Detect which cell encompasses the target text, then output its [x, y] center coordinate. 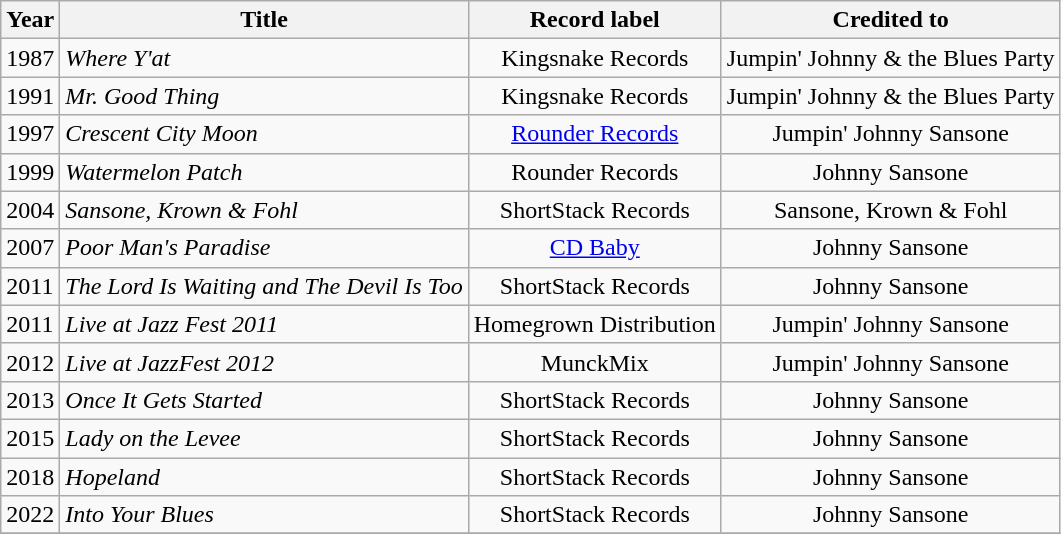
1997 [30, 134]
Crescent City Moon [264, 134]
2007 [30, 248]
2015 [30, 438]
1987 [30, 58]
2018 [30, 477]
Mr. Good Thing [264, 96]
2013 [30, 400]
2004 [30, 210]
Title [264, 20]
Homegrown Distribution [594, 324]
The Lord Is Waiting and The Devil Is Too [264, 286]
Year [30, 20]
Poor Man's Paradise [264, 248]
Lady on the Levee [264, 438]
Live at Jazz Fest 2011 [264, 324]
Hopeland [264, 477]
1999 [30, 172]
1991 [30, 96]
MunckMix [594, 362]
Record label [594, 20]
Into Your Blues [264, 515]
Live at JazzFest 2012 [264, 362]
2022 [30, 515]
Once It Gets Started [264, 400]
Where Y'at [264, 58]
Watermelon Patch [264, 172]
2012 [30, 362]
CD Baby [594, 248]
Credited to [890, 20]
